Output the [X, Y] coordinate of the center of the cell containing the given text.  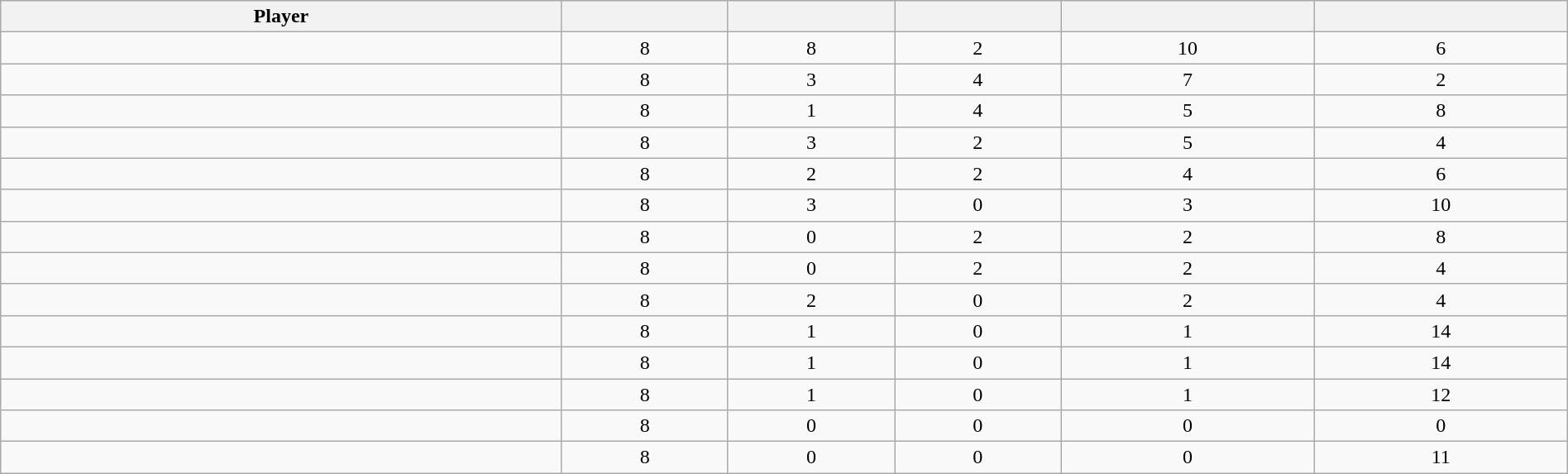
11 [1441, 457]
7 [1188, 79]
12 [1441, 395]
Player [281, 17]
